Search for the cell housing the specified text and yield its (X, Y) center coordinate. 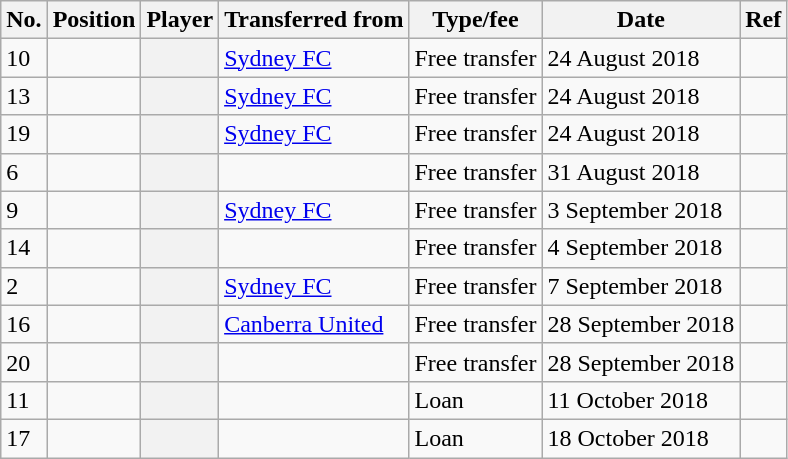
Player (180, 20)
9 (24, 210)
3 September 2018 (641, 210)
No. (24, 20)
Ref (764, 20)
20 (24, 362)
4 September 2018 (641, 248)
Type/fee (476, 20)
2 (24, 286)
19 (24, 134)
Position (94, 20)
11 October 2018 (641, 400)
Date (641, 20)
31 August 2018 (641, 172)
17 (24, 438)
Transferred from (314, 20)
14 (24, 248)
Canberra United (314, 324)
18 October 2018 (641, 438)
13 (24, 96)
6 (24, 172)
10 (24, 58)
7 September 2018 (641, 286)
11 (24, 400)
16 (24, 324)
